For the text-containing cell, return its midpoint in (X, Y) coordinate format. 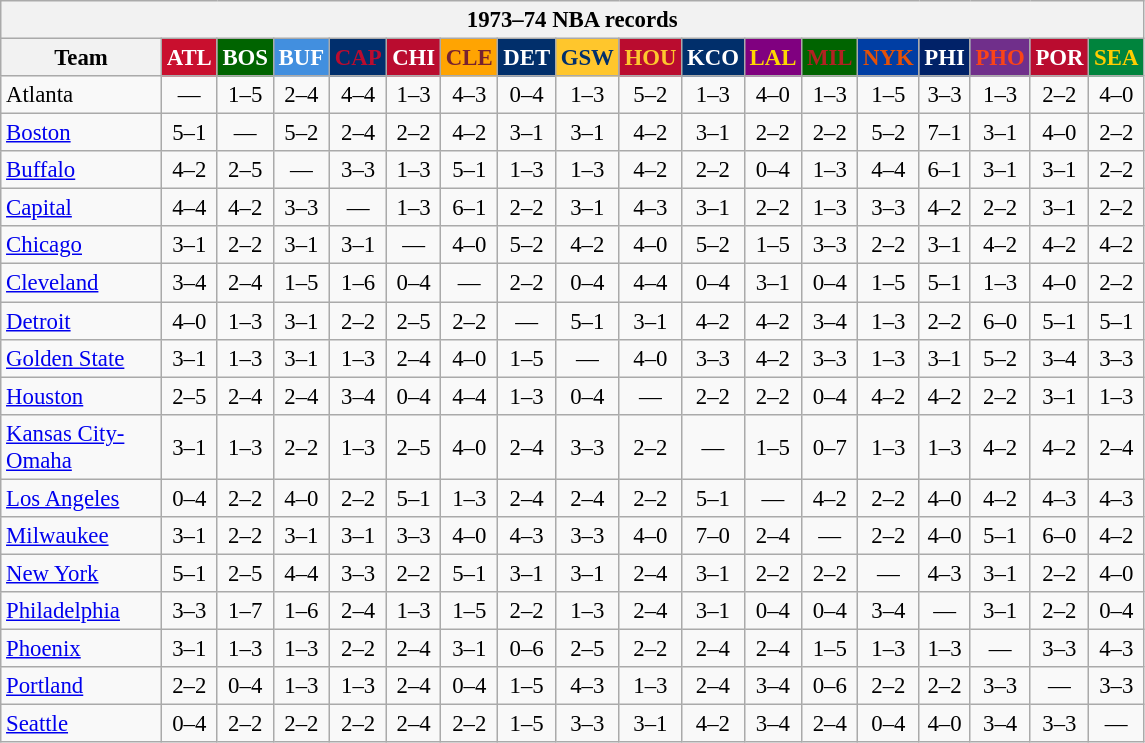
Kansas City-Omaha (82, 446)
HOU (650, 58)
KCO (714, 58)
MIL (830, 58)
Seattle (82, 724)
Milwaukee (82, 536)
7–0 (714, 536)
ATL (189, 58)
Atlanta (82, 95)
BOS (245, 58)
1973–74 NBA records (572, 20)
PHI (944, 58)
CLE (470, 58)
CAP (358, 58)
Portland (82, 686)
Capital (82, 208)
Houston (82, 396)
GSW (587, 58)
Golden State (82, 358)
New York (82, 573)
Los Angeles (82, 498)
Boston (82, 133)
SEA (1116, 58)
BUF (301, 58)
POR (1060, 58)
Phoenix (82, 648)
Philadelphia (82, 611)
CHI (414, 58)
0–7 (830, 446)
Detroit (82, 321)
PHO (1000, 58)
Cleveland (82, 283)
Chicago (82, 245)
7–1 (944, 133)
Team (82, 58)
NYK (888, 58)
1–7 (245, 611)
LAL (772, 58)
Buffalo (82, 170)
DET (526, 58)
